Detect which cell encompasses the target text, then output its (x, y) center coordinate. 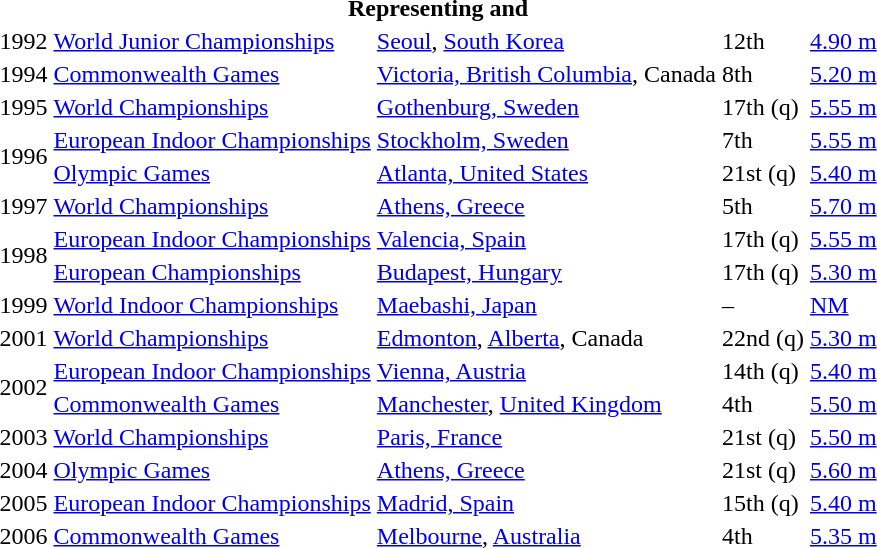
8th (762, 74)
12th (762, 41)
Manchester, United Kingdom (546, 404)
World Indoor Championships (212, 305)
4th (762, 404)
– (762, 305)
European Championships (212, 272)
Vienna, Austria (546, 371)
5th (762, 206)
22nd (q) (762, 338)
Seoul, South Korea (546, 41)
7th (762, 140)
Maebashi, Japan (546, 305)
Valencia, Spain (546, 239)
15th (q) (762, 503)
Edmonton, Alberta, Canada (546, 338)
Madrid, Spain (546, 503)
Paris, France (546, 437)
Victoria, British Columbia, Canada (546, 74)
World Junior Championships (212, 41)
Budapest, Hungary (546, 272)
Atlanta, United States (546, 173)
Stockholm, Sweden (546, 140)
14th (q) (762, 371)
Gothenburg, Sweden (546, 107)
